From the cell containing the given text, extract its center point as (x, y) coordinate. 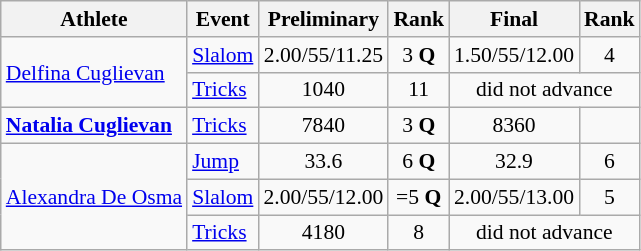
Natalia Cuglievan (94, 126)
33.6 (323, 162)
5 (610, 197)
Final (514, 19)
Event (222, 19)
6 (610, 162)
4180 (323, 233)
7840 (323, 126)
Delfina Cuglievan (94, 72)
11 (418, 90)
2.00/55/13.00 (514, 197)
32.9 (514, 162)
Athlete (94, 19)
6 Q (418, 162)
Jump (222, 162)
4 (610, 55)
8 (418, 233)
Alexandra De Osma (94, 198)
2.00/55/12.00 (323, 197)
1.50/55/12.00 (514, 55)
=5 Q (418, 197)
8360 (514, 126)
2.00/55/11.25 (323, 55)
Preliminary (323, 19)
1040 (323, 90)
